Find where the given text appears and provide that cell's center as [x, y] coordinate. 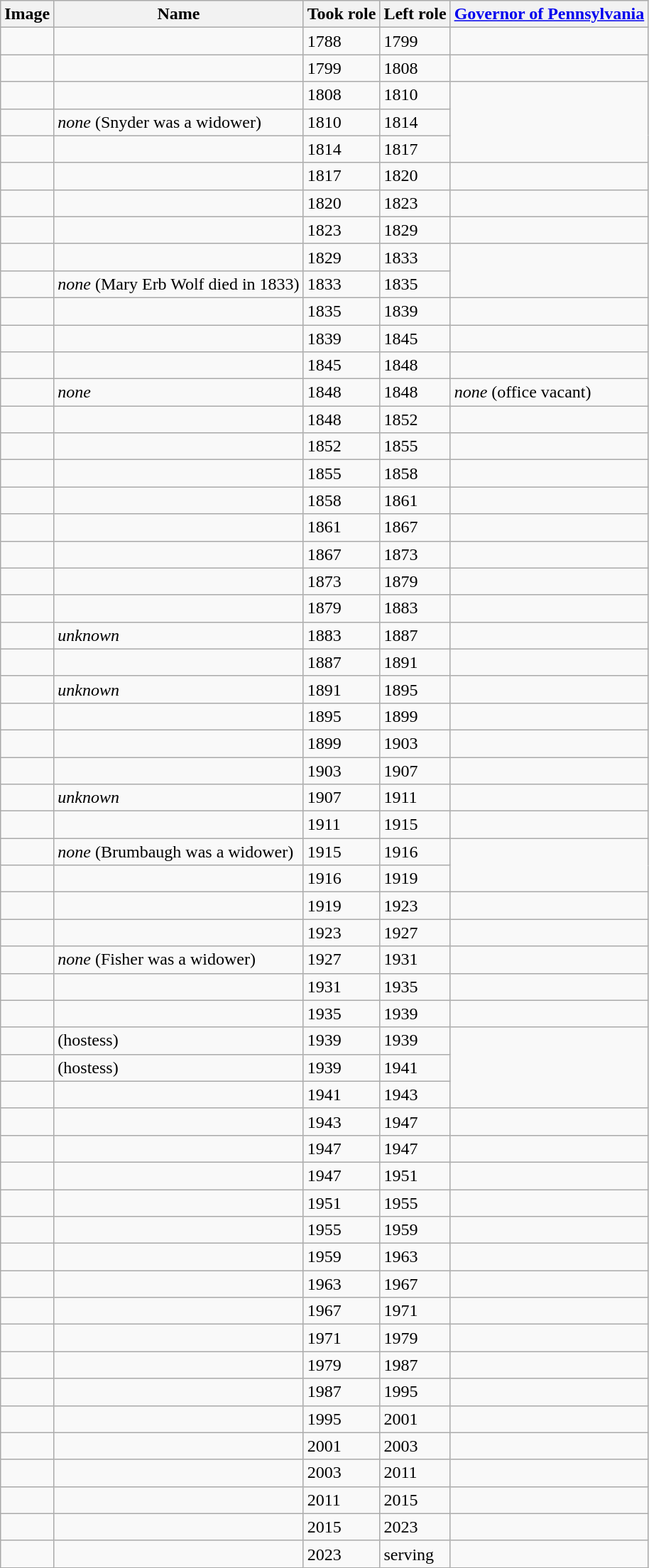
Took role [342, 14]
none (Snyder was a widower) [179, 122]
none (office vacant) [550, 393]
Governor of Pennsylvania [550, 14]
none (Fisher was a widower) [179, 960]
none [179, 393]
1788 [342, 41]
Left role [415, 14]
serving [415, 1554]
Name [179, 14]
Image [27, 14]
none (Mary Erb Wolf died in 1833) [179, 284]
none (Brumbaugh was a widower) [179, 852]
